Detect which cell encompasses the target text, then output its [x, y] center coordinate. 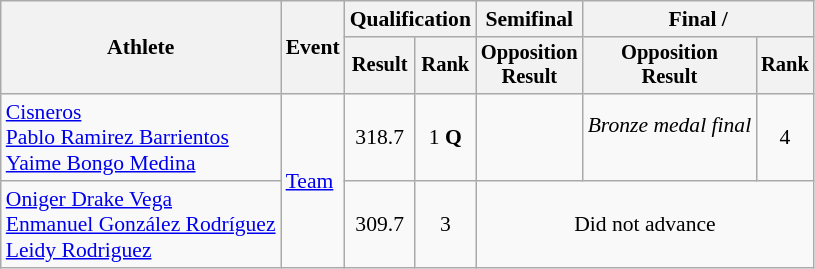
Final / [698, 19]
3 [446, 224]
1 Q [446, 138]
Athlete [141, 48]
Qualification [410, 19]
Team [313, 180]
Oniger Drake VegaEnmanuel González RodríguezLeidy Rodriguez [141, 224]
Result [380, 66]
Bronze medal final [670, 138]
Event [313, 48]
4 [785, 138]
Did not advance [645, 224]
Semifinal [530, 19]
318.7 [380, 138]
CisnerosPablo Ramirez BarrientosYaime Bongo Medina [141, 138]
309.7 [380, 224]
